Return [x, y] of the center of cell containing provided text 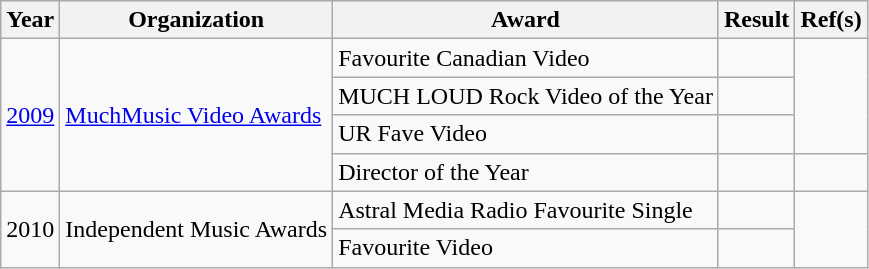
Organization [196, 20]
Ref(s) [831, 20]
Result [756, 20]
Director of the Year [526, 172]
2010 [30, 229]
MUCH LOUD Rock Video of the Year [526, 96]
Favourite Video [526, 248]
Award [526, 20]
UR Fave Video [526, 134]
Favourite Canadian Video [526, 58]
Independent Music Awards [196, 229]
2009 [30, 115]
Year [30, 20]
MuchMusic Video Awards [196, 115]
Astral Media Radio Favourite Single [526, 210]
